Search for the cell housing the specified text and yield its [X, Y] center coordinate. 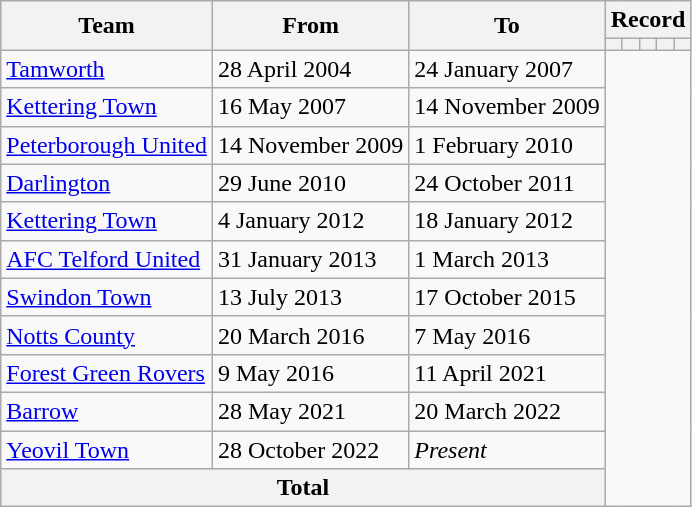
From [310, 26]
Yeovil Town [107, 449]
Record [648, 20]
Team [107, 26]
Present [507, 449]
1 March 2013 [507, 259]
9 May 2016 [310, 373]
To [507, 26]
28 May 2021 [310, 411]
16 May 2007 [310, 107]
Peterborough United [107, 145]
17 October 2015 [507, 297]
Barrow [107, 411]
Tamworth [107, 69]
7 May 2016 [507, 335]
24 January 2007 [507, 69]
Darlington [107, 183]
Notts County [107, 335]
Total [303, 488]
31 January 2013 [310, 259]
AFC Telford United [107, 259]
28 October 2022 [310, 449]
28 April 2004 [310, 69]
4 January 2012 [310, 221]
Swindon Town [107, 297]
1 February 2010 [507, 145]
20 March 2022 [507, 411]
18 January 2012 [507, 221]
20 March 2016 [310, 335]
24 October 2011 [507, 183]
29 June 2010 [310, 183]
Forest Green Rovers [107, 373]
11 April 2021 [507, 373]
13 July 2013 [310, 297]
